From the cell containing the given text, extract its center point as (x, y) coordinate. 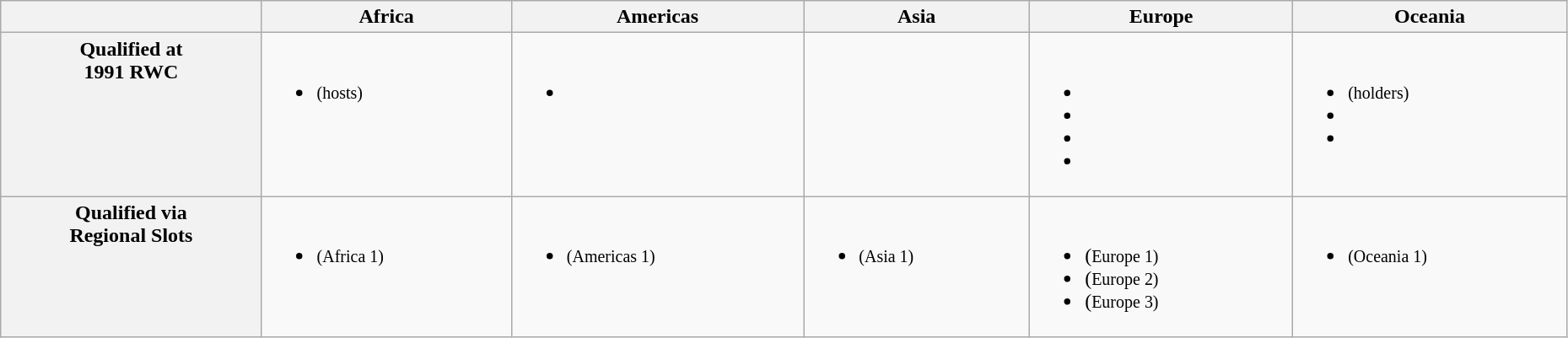
(Africa 1) (386, 266)
Americas (658, 17)
(Europe 1) (Europe 2) (Europe 3) (1161, 266)
Qualified at 1991 RWC (132, 115)
Asia (917, 17)
Africa (386, 17)
(holders) (1431, 115)
Europe (1161, 17)
(Asia 1) (917, 266)
(hosts) (386, 115)
(Oceania 1) (1431, 266)
Oceania (1431, 17)
Qualified via Regional Slots (132, 266)
(Americas 1) (658, 266)
